Search for the cell housing the specified text and yield its [X, Y] center coordinate. 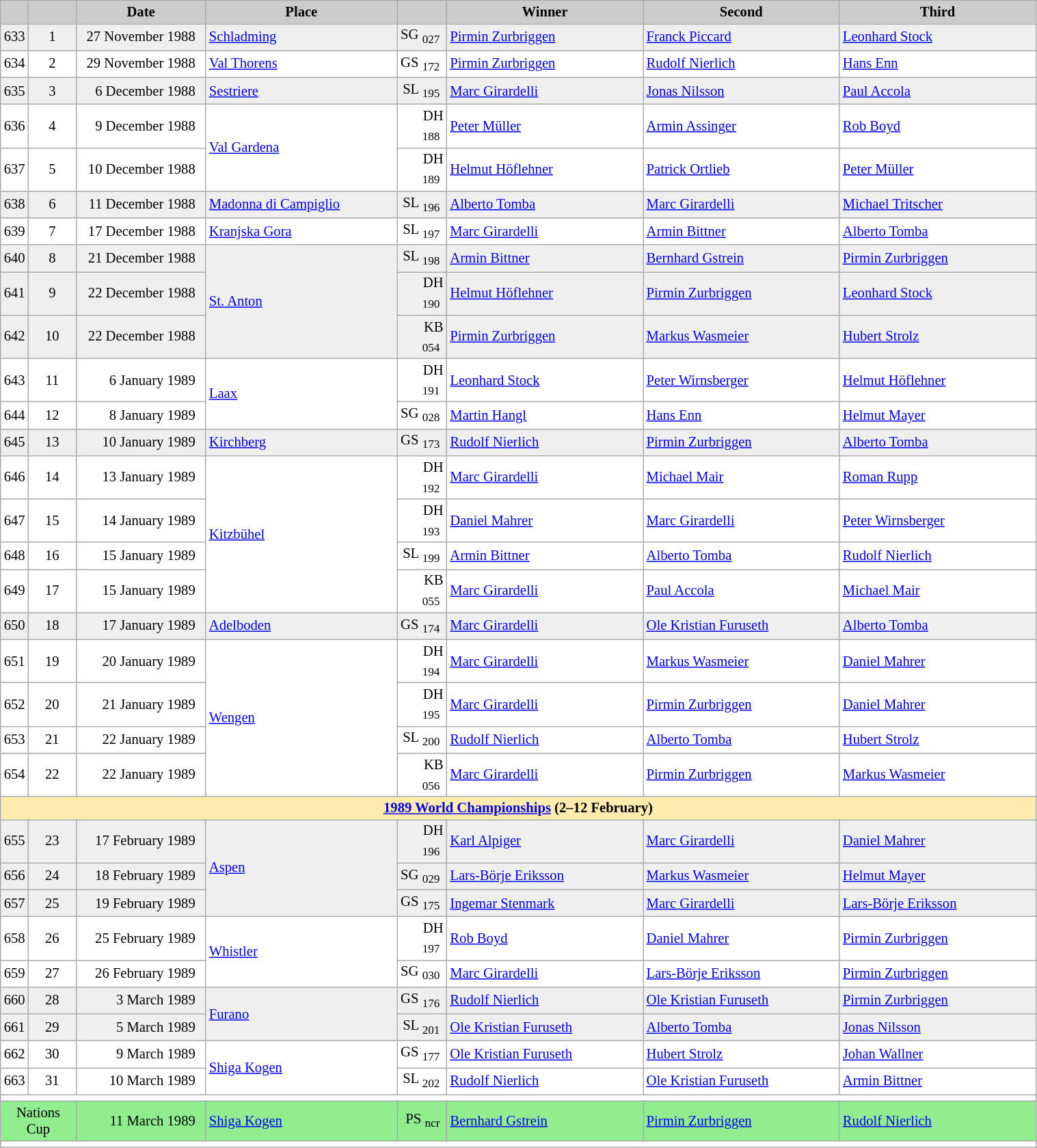
Kranjska Gora [301, 231]
10 [52, 336]
17 January 1989 [141, 626]
17 February 1989 [141, 841]
661 [15, 1027]
14 [52, 477]
Place [301, 12]
SL 202 [422, 1080]
Nations Cup [38, 1121]
KB 056 [422, 774]
17 December 1988 [141, 231]
Date [141, 12]
29 [52, 1027]
3 [52, 90]
10 January 1989 [141, 442]
GS 174 [422, 626]
DH 196 [422, 841]
Kirchberg [301, 442]
1 [52, 37]
Val Gardena [301, 148]
641 [15, 293]
SL 196 [422, 204]
6 December 1988 [141, 90]
636 [15, 126]
647 [15, 521]
Schladming [301, 37]
643 [15, 380]
KB 054 [422, 336]
Armin Assinger [741, 126]
24 [52, 877]
Johan Wallner [938, 1054]
650 [15, 626]
Karl Alpiger [544, 841]
27 [52, 974]
9 March 1989 [141, 1054]
Whistler [301, 952]
659 [15, 974]
St. Anton [301, 302]
634 [15, 64]
637 [15, 170]
Furano [301, 1013]
14 January 1989 [141, 521]
Sestriere [301, 90]
29 November 1988 [141, 64]
640 [15, 258]
652 [15, 704]
SL 201 [422, 1027]
8 January 1989 [141, 414]
Madonna di Campiglio [301, 204]
SL 200 [422, 740]
Adelboden [301, 626]
639 [15, 231]
Franck Piccard [741, 37]
SG 029 [422, 877]
DH 197 [422, 938]
DH 194 [422, 660]
657 [15, 903]
20 [52, 704]
19 [52, 660]
655 [15, 841]
6 [52, 204]
13 [52, 442]
654 [15, 774]
638 [15, 204]
660 [15, 1000]
GS 177 [422, 1054]
653 [15, 740]
23 [52, 841]
Third [938, 12]
Patrick Ortlieb [741, 170]
1989 World Championships (2–12 February) [518, 807]
DH 193 [422, 521]
SL 195 [422, 90]
6 January 1989 [141, 380]
19 February 1989 [141, 903]
DH 189 [422, 170]
Kitzbühel [301, 534]
11 [52, 380]
SG 028 [422, 414]
Aspen [301, 868]
16 [52, 555]
17 [52, 591]
651 [15, 660]
21 January 1989 [141, 704]
Martin Hangl [544, 414]
635 [15, 90]
SL 199 [422, 555]
18 February 1989 [141, 877]
3 March 1989 [141, 1000]
DH 191 [422, 380]
Val Thorens [301, 64]
GS 173 [422, 442]
18 [52, 626]
21 [52, 740]
633 [15, 37]
12 [52, 414]
642 [15, 336]
SG 027 [422, 37]
DH 195 [422, 704]
Ingemar Stenmark [544, 903]
663 [15, 1080]
644 [15, 414]
KB 055 [422, 591]
25 February 1989 [141, 938]
645 [15, 442]
Laax [301, 394]
662 [15, 1054]
15 [52, 521]
28 [52, 1000]
Michael Tritscher [938, 204]
9 December 1988 [141, 126]
22 [52, 774]
7 [52, 231]
8 [52, 258]
658 [15, 938]
DH 188 [422, 126]
Roman Rupp [938, 477]
10 March 1989 [141, 1080]
SL 198 [422, 258]
13 January 1989 [141, 477]
9 [52, 293]
5 March 1989 [141, 1027]
DH 192 [422, 477]
Second [741, 12]
31 [52, 1080]
30 [52, 1054]
648 [15, 555]
646 [15, 477]
Winner [544, 12]
GS 176 [422, 1000]
25 [52, 903]
10 December 1988 [141, 170]
26 [52, 938]
649 [15, 591]
GS 172 [422, 64]
21 December 1988 [141, 258]
11 March 1989 [141, 1121]
DH 190 [422, 293]
26 February 1989 [141, 974]
11 December 1988 [141, 204]
2 [52, 64]
GS 175 [422, 903]
PS ncr [422, 1121]
Wengen [301, 718]
20 January 1989 [141, 660]
SL 197 [422, 231]
656 [15, 877]
5 [52, 170]
27 November 1988 [141, 37]
4 [52, 126]
SG 030 [422, 974]
